Return the (x, y) coordinate for the center point of the cell that contains the specified text.  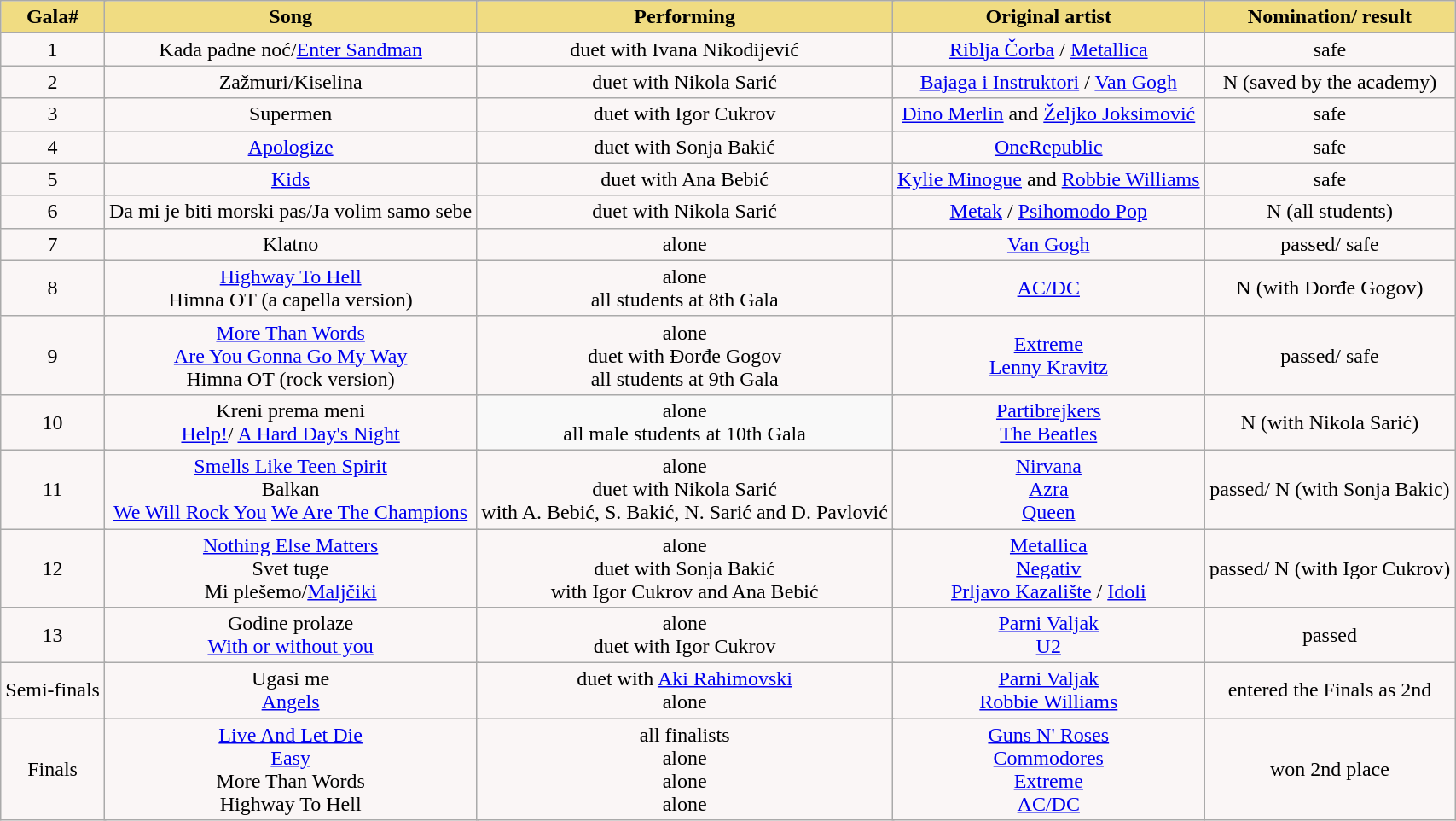
Apologize (290, 147)
Supermen (290, 114)
Dino Merlin and Željko Joksimović (1048, 114)
Song (290, 17)
Extreme Lenny Kravitz (1048, 355)
Parni Valjak Robbie Williams (1048, 691)
won 2nd place (1330, 770)
Gala# (53, 17)
Kada padne noć/Enter Sandman (290, 49)
5 (53, 179)
6 (53, 212)
alone (685, 244)
Zažmuri/Kiselina (290, 82)
7 (53, 244)
OneRepublic (1048, 147)
1 (53, 49)
passed (1330, 635)
N (with Đorđe Gogov) (1330, 288)
Da mi je biti morski pas/Ja volim samo sebe (290, 212)
Finals (53, 770)
13 (53, 635)
9 (53, 355)
aloneall male students at 10th Gala (685, 422)
N (saved by the academy) (1330, 82)
all finalistsalonealonealone (685, 770)
duet with Ana Bebić (685, 179)
Kids (290, 179)
aloneall students at 8th Gala (685, 288)
passed/ N (with Sonja Bakic) (1330, 489)
Smells Like Teen SpiritBalkanWe Will Rock You We Are The Champions (290, 489)
AC/DC (1048, 288)
entered the Finals as 2nd (1330, 691)
aloneduet with Nikola Sarićwith A. Bebić, S. Bakić, N. Sarić and D. Pavlović (685, 489)
Metallica Negativ Prljavo Kazalište / Idoli (1048, 568)
Kylie Minogue and Robbie Williams (1048, 179)
Bajaga i Instruktori / Van Gogh (1048, 82)
duet with Aki Rahimovskialone (685, 691)
aloneduet with Sonja Bakićwith Igor Cukrov and Ana Bebić (685, 568)
Guns N' Roses Commodores Extreme AC/DC (1048, 770)
Kreni prema meniHelp!/ A Hard Day's Night (290, 422)
Klatno (290, 244)
duet with Sonja Bakić (685, 147)
Nirvana Azra Queen (1048, 489)
Ugasi meAngels (290, 691)
8 (53, 288)
Live And Let DieEasyMore Than WordsHighway To Hell (290, 770)
12 (53, 568)
duet with Ivana Nikodijević (685, 49)
Parni Valjak U2 (1048, 635)
Nothing Else MattersSvet tugeMi plešemo/Maljčiki (290, 568)
3 (53, 114)
passed/ N (with Igor Cukrov) (1330, 568)
aloneduet with Đorđe Gogovall students at 9th Gala (685, 355)
Performing (685, 17)
duet with Igor Cukrov (685, 114)
More Than WordsAre You Gonna Go My WayHimna OT (rock version) (290, 355)
10 (53, 422)
Highway To HellHimna OT (a capella version) (290, 288)
2 (53, 82)
Van Gogh (1048, 244)
Nomination/ result (1330, 17)
Original artist (1048, 17)
Partibrejkers The Beatles (1048, 422)
N (with Nikola Sarić) (1330, 422)
Semi-finals (53, 691)
aloneduet with Igor Cukrov (685, 635)
Riblja Čorba / Metallica (1048, 49)
Godine prolazeWith or without you (290, 635)
N (all students) (1330, 212)
Metak / Psihomodo Pop (1048, 212)
4 (53, 147)
11 (53, 489)
